Locate the cell with the specified text and output its (X, Y) center coordinate. 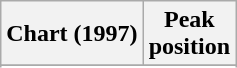
Peakposition (189, 34)
Chart (1997) (72, 34)
